Determine the [X, Y] coordinate at the center of the cell enclosing the given text.  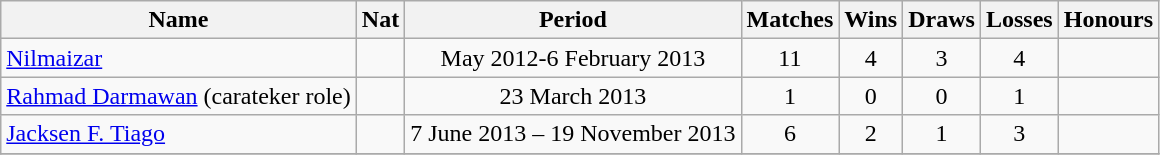
2 [871, 134]
Losses [1019, 20]
7 June 2013 – 19 November 2013 [573, 134]
Period [573, 20]
Draws [942, 20]
6 [790, 134]
Wins [871, 20]
Jacksen F. Tiago [179, 134]
Honours [1108, 20]
May 2012-6 February 2013 [573, 58]
Matches [790, 20]
23 March 2013 [573, 96]
11 [790, 58]
Nilmaizar [179, 58]
Name [179, 20]
Nat [380, 20]
Rahmad Darmawan (carateker role) [179, 96]
